Detect which cell encompasses the target text, then output its (x, y) center coordinate. 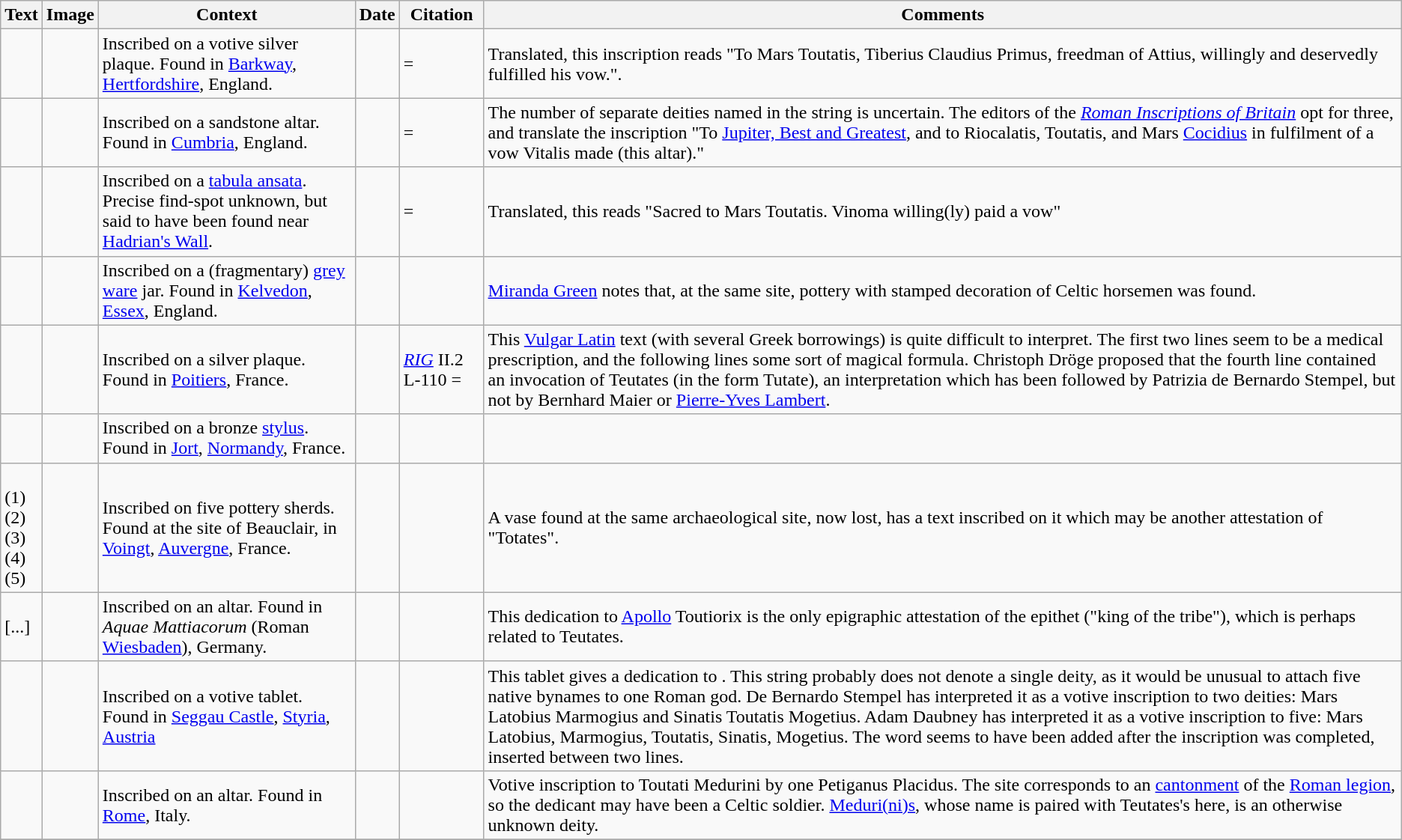
Inscribed on an altar. Found in Aquae Mattiacorum (Roman Wiesbaden), Germany. (226, 627)
Image (70, 15)
Inscribed on a votive silver plaque. Found in Barkway, Hertfordshire, England. (226, 64)
RIG II.2 L-110 = (442, 370)
Date (377, 15)
Citation (442, 15)
Inscribed on a silver plaque. Found in Poitiers, France. (226, 370)
Inscribed on a votive tablet. Found in Seggau Castle, Styria, Austria (226, 716)
Text (22, 15)
[...] (22, 627)
Inscribed on a sandstone altar. Found in Cumbria, England. (226, 133)
Inscribed on a tabula ansata. Precise find-spot unknown, but said to have been found near Hadrian's Wall. (226, 211)
A vase found at the same archaeological site, now lost, has a text inscribed on it which may be another attestation of "Totates". (942, 527)
Translated, this inscription reads "To Mars Toutatis, Tiberius Claudius Primus, freedman of Attius, willingly and deservedly fulfilled his vow.". (942, 64)
Miranda Green notes that, at the same site, pottery with stamped decoration of Celtic horsemen was found. (942, 290)
Comments (942, 15)
This dedication to Apollo Toutiorix is the only epigraphic attestation of the epithet ("king of the tribe"), which is perhaps related to Teutates. (942, 627)
Translated, this reads "Sacred to Mars Toutatis. Vinoma willing(ly) paid a vow" (942, 211)
Inscribed on a bronze stylus. Found in Jort, Normandy, France. (226, 439)
Inscribed on an altar. Found in Rome, Italy. (226, 805)
Context (226, 15)
Inscribed on a (fragmentary) grey ware jar. Found in Kelvedon, Essex, England. (226, 290)
(1) (2) (3) (4) (5) (22, 527)
Inscribed on five pottery sherds. Found at the site of Beauclair, in Voingt, Auvergne, France. (226, 527)
